Locate the cell with the specified text and output its [x, y] center coordinate. 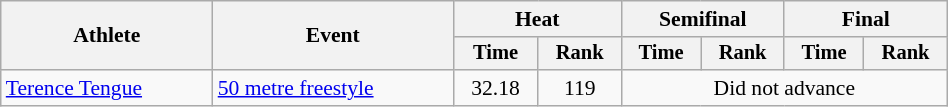
Event [333, 36]
Heat [537, 19]
50 metre freestyle [333, 88]
Semifinal [702, 19]
Did not advance [784, 88]
Terence Tengue [107, 88]
119 [580, 88]
Athlete [107, 36]
Final [866, 19]
32.18 [496, 88]
